For the text-containing cell, return its midpoint in [X, Y] coordinate format. 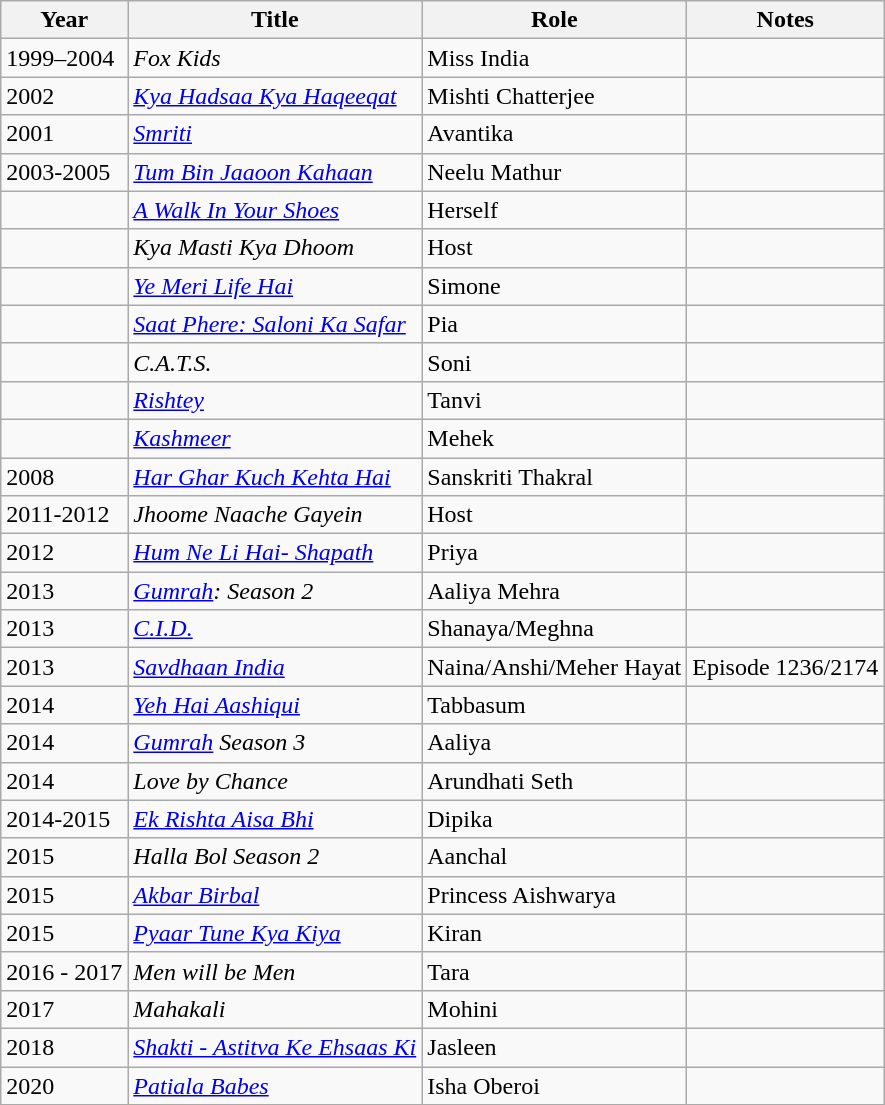
Kya Hadsaa Kya Haqeeqat [275, 96]
Aaliya [554, 743]
2012 [64, 553]
Title [275, 20]
Savdhaan India [275, 667]
Role [554, 20]
Men will be Men [275, 971]
Kiran [554, 933]
2003-2005 [64, 172]
Naina/Anshi/Meher Hayat [554, 667]
Soni [554, 362]
Love by Chance [275, 781]
Ye Meri Life Hai [275, 286]
Arundhati Seth [554, 781]
Tabbasum [554, 705]
Mishti Chatterjee [554, 96]
Patiala Babes [275, 1085]
Shakti - Astitva Ke Ehsaas Ki [275, 1047]
Notes [786, 20]
Pyaar Tune Kya Kiya [275, 933]
Miss India [554, 58]
Jasleen [554, 1047]
Neelu Mathur [554, 172]
Aanchal [554, 857]
Isha Oberoi [554, 1085]
2011-2012 [64, 515]
Princess Aishwarya [554, 895]
2016 - 2017 [64, 971]
Sanskriti Thakral [554, 477]
C.I.D. [275, 629]
Aaliya Mehra [554, 591]
Rishtey [275, 400]
Jhoome Naache Gayein [275, 515]
Mehek [554, 438]
2017 [64, 1009]
Tara [554, 971]
Dipika [554, 819]
Kya Masti Kya Dhoom [275, 248]
Kashmeer [275, 438]
Gumrah Season 3 [275, 743]
Mahakali [275, 1009]
1999–2004 [64, 58]
C.A.T.S. [275, 362]
Har Ghar Kuch Kehta Hai [275, 477]
2014-2015 [64, 819]
2002 [64, 96]
2020 [64, 1085]
Avantika [554, 134]
2018 [64, 1047]
Year [64, 20]
Hum Ne Li Hai- Shapath [275, 553]
Gumrah: Season 2 [275, 591]
Akbar Birbal [275, 895]
Priya [554, 553]
Mohini [554, 1009]
Ek Rishta Aisa Bhi [275, 819]
Halla Bol Season 2 [275, 857]
2008 [64, 477]
Fox Kids [275, 58]
Episode 1236/2174 [786, 667]
2001 [64, 134]
A Walk In Your Shoes [275, 210]
Smriti [275, 134]
Pia [554, 324]
Tum Bin Jaaoon Kahaan [275, 172]
Shanaya/Meghna [554, 629]
Saat Phere: Saloni Ka Safar [275, 324]
Herself [554, 210]
Simone [554, 286]
Yeh Hai Aashiqui [275, 705]
Tanvi [554, 400]
